Provide the (x, y) coordinate of the cell's center where the given text is located.  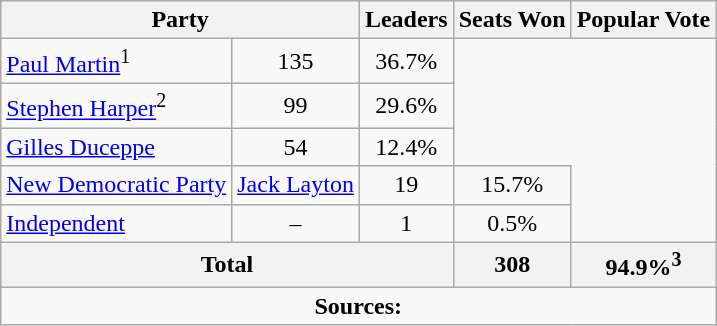
Seats Won (512, 20)
135 (296, 62)
1 (406, 223)
Stephen Harper2 (116, 106)
Paul Martin1 (116, 62)
54 (296, 147)
29.6% (406, 106)
– (296, 223)
36.7% (406, 62)
Jack Layton (296, 185)
308 (512, 264)
Sources: (358, 306)
99 (296, 106)
12.4% (406, 147)
0.5% (512, 223)
Party (180, 20)
Gilles Duceppe (116, 147)
Total (227, 264)
94.9%3 (644, 264)
19 (406, 185)
Leaders (406, 20)
15.7% (512, 185)
Popular Vote (644, 20)
New Democratic Party (116, 185)
Independent (116, 223)
